Capture the cell that displays the provided text and extract its (x, y) central coordinate. 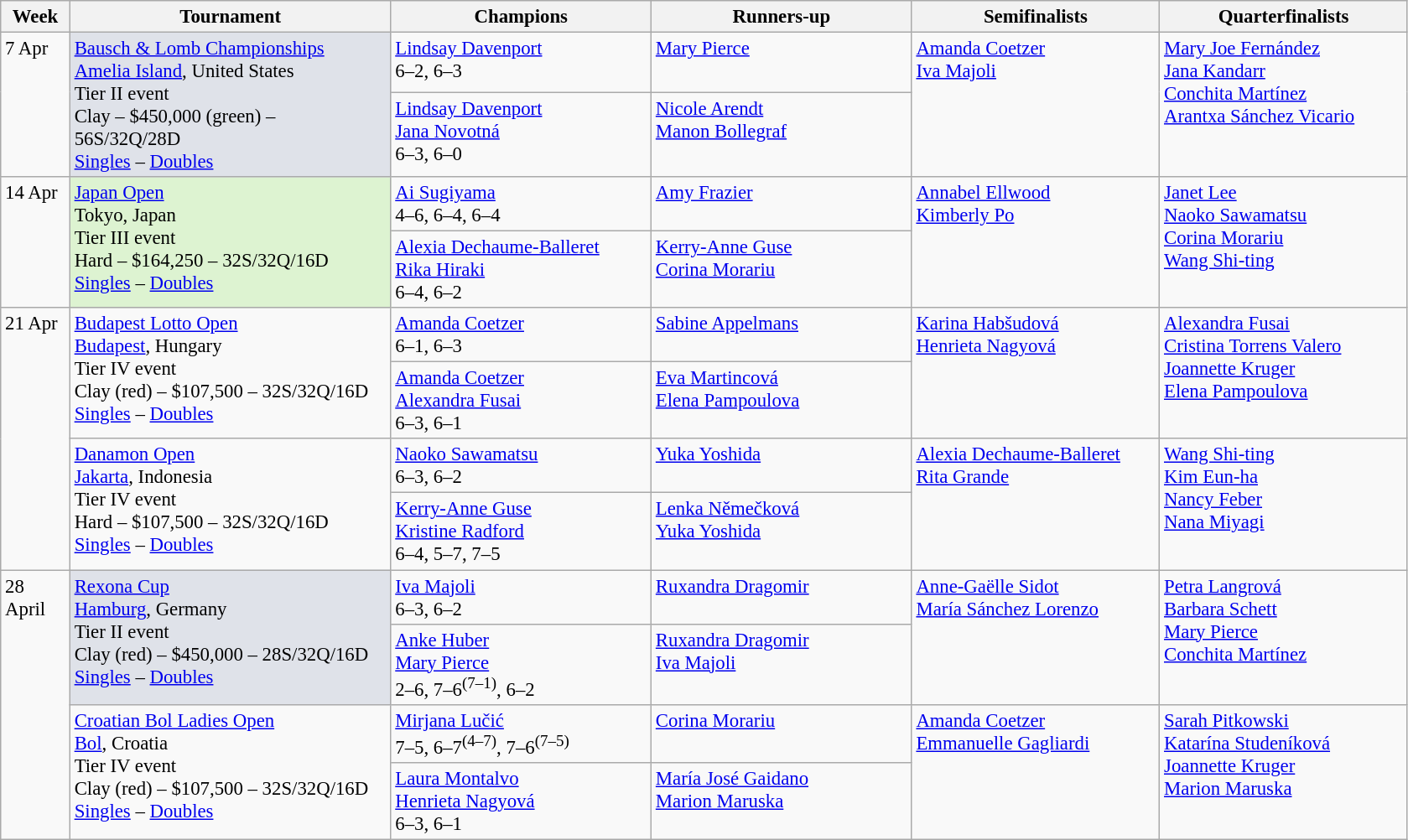
Lindsay Davenport6–2, 6–3 (522, 62)
Mirjana Lučić7–5, 6–7(4–7), 7–6(7–5) (522, 733)
Janet Lee Naoko Sawamatsu Corina Morariu Wang Shi-ting (1284, 242)
Amanda Coetzer Alexandra Fusai 6–3, 6–1 (522, 401)
Yuka Yoshida (782, 466)
Lenka Němečková Yuka Yoshida (782, 531)
Kerry-Anne Guse Corina Morariu (782, 270)
Budapest Lotto Open Budapest, Hungary Tier IV event Clay (red) – $107,500 – 32S/32Q/16D Singles – Doubles (230, 373)
7 Apr (35, 106)
Amanda Coetzer Iva Majoli (1036, 106)
14 Apr (35, 242)
21 Apr (35, 438)
Mary Joe Fernández Jana Kandarr Conchita Martínez Arantxa Sánchez Vicario (1284, 106)
Eva Martincová Elena Pampoulova (782, 401)
Wang Shi-ting Kim Eun-ha Nancy Feber Nana Miyagi (1284, 505)
Nicole Arendt Manon Bollegraf (782, 134)
Ruxandra Dragomir (782, 597)
Rexona Cup Hamburg, Germany Tier II event Clay (red) – $450,000 – 28S/32Q/16D Singles – Doubles (230, 637)
Alexia Dechaume-Balleret Rita Grande (1036, 505)
Sarah Pitkowski Katarína Studeníková Joannette Kruger Marion Maruska (1284, 771)
Iva Majoli6–3, 6–2 (522, 597)
Champions (522, 17)
Amy Frazier (782, 205)
Annabel Ellwood Kimberly Po (1036, 242)
Mary Pierce (782, 62)
María José Gaidano Marion Maruska (782, 801)
Naoko Sawamatsu6–3, 6–2 (522, 466)
Alexandra Fusai Cristina Torrens Valero Joannette Kruger Elena Pampoulova (1284, 373)
Amanda Coetzer6–1, 6–3 (522, 335)
Kerry-Anne Guse Kristine Radford 6–4, 5–7, 7–5 (522, 531)
28 April (35, 705)
Tournament (230, 17)
Bausch & Lomb Championships Amelia Island, United States Tier II event Clay – $450,000 (green) – 56S/32Q/28D Singles – Doubles (230, 106)
Anne-Gaëlle Sidot María Sánchez Lorenzo (1036, 637)
Semifinalists (1036, 17)
Karina Habšudová Henrieta Nagyová (1036, 373)
Runners-up (782, 17)
Danamon Open Jakarta, Indonesia Tier IV event Hard – $107,500 – 32S/32Q/16DSingles – Doubles (230, 505)
Amanda Coetzer Emmanuelle Gagliardi (1036, 771)
Japan Open Tokyo, Japan Tier III event Hard – $164,250 – 32S/32Q/16D Singles – Doubles (230, 242)
Sabine Appelmans (782, 335)
Ai Sugiyama4–6, 6–4, 6–4 (522, 205)
Laura Montalvo Henrieta Nagyová 6–3, 6–1 (522, 801)
Croatian Bol Ladies Open Bol, Croatia Tier IV event Clay (red) – $107,500 – 32S/32Q/16D Singles – Doubles (230, 771)
Ruxandra Dragomir Iva Majoli (782, 664)
Alexia Dechaume-Balleret Rika Hiraki 6–4, 6–2 (522, 270)
Petra Langrová Barbara Schett Mary Pierce Conchita Martínez (1284, 637)
Corina Morariu (782, 733)
Lindsay Davenport Jana Novotná 6–3, 6–0 (522, 134)
Week (35, 17)
Anke Huber Mary Pierce 2–6, 7–6(7–1), 6–2 (522, 664)
Quarterfinalists (1284, 17)
